Search for the cell housing the specified text and yield its [x, y] center coordinate. 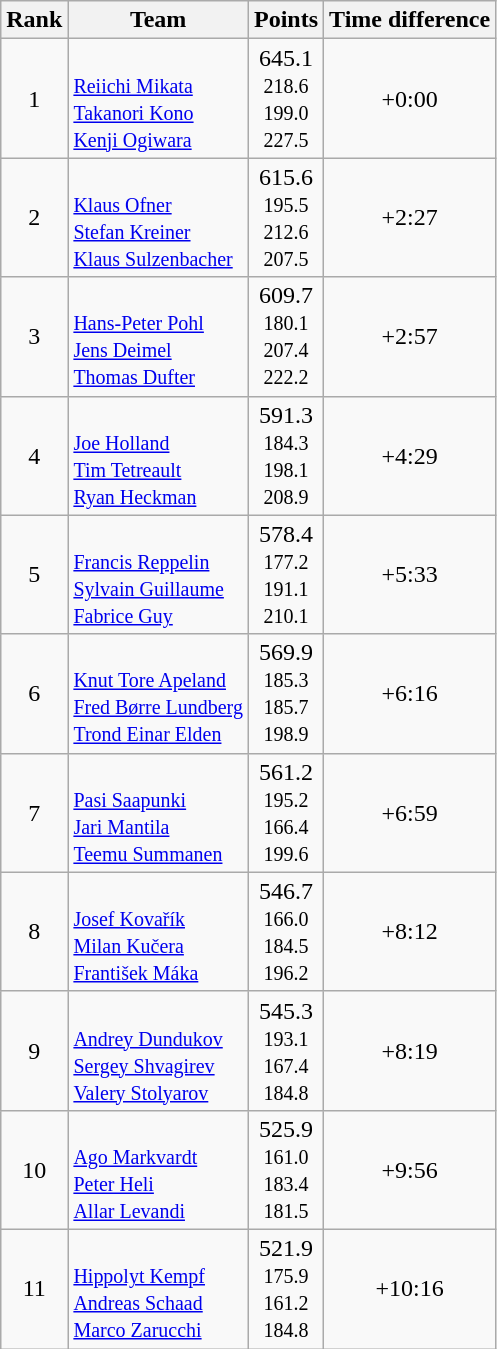
Ago Markvardt Peter Heli Allar Levandi [158, 1170]
+2:57 [410, 336]
+2:27 [410, 218]
1 [34, 98]
645.1 218.6 199.0 227.5 [286, 98]
569.9 185.3 185.7 198.9 [286, 694]
Rank [34, 20]
10 [34, 1170]
6 [34, 694]
Pasi Saapunki Jari Mantila Teemu Summanen [158, 812]
Points [286, 20]
Reiichi Mikata Takanori Kono Kenji Ogiwara [158, 98]
591.3 184.3 198.1 208.9 [286, 456]
561.2 195.2 166.4 199.6 [286, 812]
Francis Reppelin Sylvain Guillaume Fabrice Guy [158, 574]
+6:59 [410, 812]
+9:56 [410, 1170]
9 [34, 1050]
7 [34, 812]
Joe Holland Tim Tetreault Ryan Heckman [158, 456]
615.6 195.5 212.6 207.5 [286, 218]
+8:12 [410, 932]
8 [34, 932]
Knut Tore Apeland Fred Børre Lundberg Trond Einar Elden [158, 694]
Andrey Dundukov Sergey Shvagirev Valery Stolyarov [158, 1050]
Team [158, 20]
Klaus Ofner Stefan Kreiner Klaus Sulzenbacher [158, 218]
2 [34, 218]
521.9 175.9 161.2 184.8 [286, 1288]
Hippolyt Kempf Andreas Schaad Marco Zarucchi [158, 1288]
Hans-Peter Pohl Jens Deimel Thomas Dufter [158, 336]
+0:00 [410, 98]
578.4 177.2 191.1 210.1 [286, 574]
609.7 180.1 207.4 222.2 [286, 336]
4 [34, 456]
546.7 166.0 184.5 196.2 [286, 932]
3 [34, 336]
+6:16 [410, 694]
545.3 193.1 167.4 184.8 [286, 1050]
525.9 161.0 183.4 181.5 [286, 1170]
5 [34, 574]
+8:19 [410, 1050]
+4:29 [410, 456]
Time difference [410, 20]
Josef Kovařík Milan Kučera František Máka [158, 932]
+10:16 [410, 1288]
11 [34, 1288]
+5:33 [410, 574]
